Capture the cell that displays the provided text and extract its (X, Y) central coordinate. 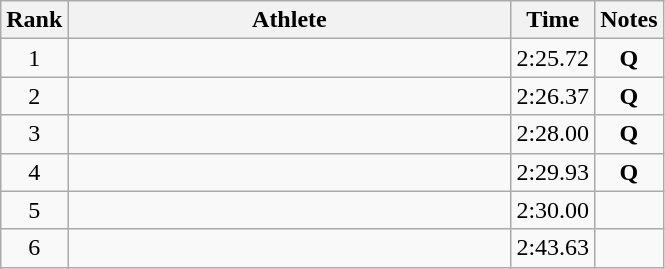
Notes (629, 20)
2:28.00 (553, 134)
6 (34, 248)
3 (34, 134)
Time (553, 20)
2:25.72 (553, 58)
2:29.93 (553, 172)
4 (34, 172)
Athlete (290, 20)
Rank (34, 20)
1 (34, 58)
2:30.00 (553, 210)
2:43.63 (553, 248)
2:26.37 (553, 96)
2 (34, 96)
5 (34, 210)
